Pinpoint the cell where the given text exists, returning its [x, y] midpoint coordinate. 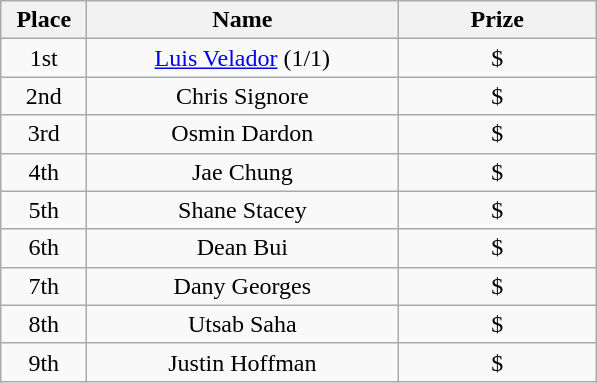
6th [44, 248]
Chris Signore [242, 96]
7th [44, 286]
5th [44, 210]
Justin Hoffman [242, 362]
Dany Georges [242, 286]
4th [44, 172]
Luis Velador (1/1) [242, 58]
8th [44, 324]
1st [44, 58]
Shane Stacey [242, 210]
2nd [44, 96]
Prize [498, 20]
Osmin Dardon [242, 134]
Utsab Saha [242, 324]
Place [44, 20]
Dean Bui [242, 248]
9th [44, 362]
3rd [44, 134]
Name [242, 20]
Jae Chung [242, 172]
